Scan for the cell matching the given text and deliver its [x, y] coordinate at center. 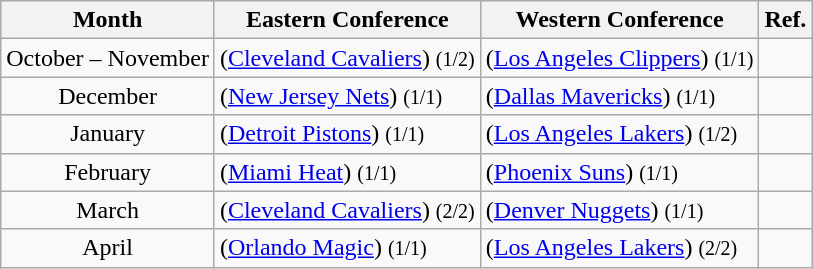
(Orlando Magic) (1/1) [347, 248]
December [108, 96]
(Cleveland Cavaliers) (2/2) [347, 210]
(Denver Nuggets) (1/1) [620, 210]
January [108, 134]
(Los Angeles Lakers) (1/2) [620, 134]
Month [108, 20]
(Los Angeles Lakers) (2/2) [620, 248]
April [108, 248]
February [108, 172]
March [108, 210]
(Detroit Pistons) (1/1) [347, 134]
(Dallas Mavericks) (1/1) [620, 96]
October – November [108, 58]
(Miami Heat) (1/1) [347, 172]
Eastern Conference [347, 20]
(New Jersey Nets) (1/1) [347, 96]
(Los Angeles Clippers) (1/1) [620, 58]
(Cleveland Cavaliers) (1/2) [347, 58]
(Phoenix Suns) (1/1) [620, 172]
Western Conference [620, 20]
Ref. [786, 20]
